Output the [x, y] coordinate of the center of the cell containing the given text.  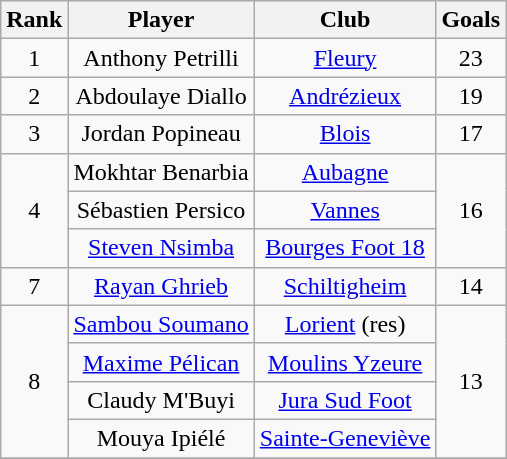
13 [471, 381]
16 [471, 210]
Bourges Foot 18 [345, 248]
Blois [345, 134]
Sainte-Geneviève [345, 438]
Fleury [345, 58]
1 [34, 58]
Rayan Ghrieb [161, 286]
Andrézieux [345, 96]
Club [345, 20]
Aubagne [345, 172]
19 [471, 96]
Mouya Ipiélé [161, 438]
3 [34, 134]
Maxime Pélican [161, 362]
Moulins Yzeure [345, 362]
23 [471, 58]
Vannes [345, 210]
8 [34, 381]
Mokhtar Benarbia [161, 172]
Jordan Popineau [161, 134]
Steven Nsimba [161, 248]
7 [34, 286]
17 [471, 134]
Player [161, 20]
4 [34, 210]
Goals [471, 20]
Schiltigheim [345, 286]
Anthony Petrilli [161, 58]
Claudy M'Buyi [161, 400]
Sébastien Persico [161, 210]
Jura Sud Foot [345, 400]
Sambou Soumano [161, 324]
Rank [34, 20]
Abdoulaye Diallo [161, 96]
2 [34, 96]
Lorient (res) [345, 324]
14 [471, 286]
